Return [X, Y] of the center of cell containing provided text 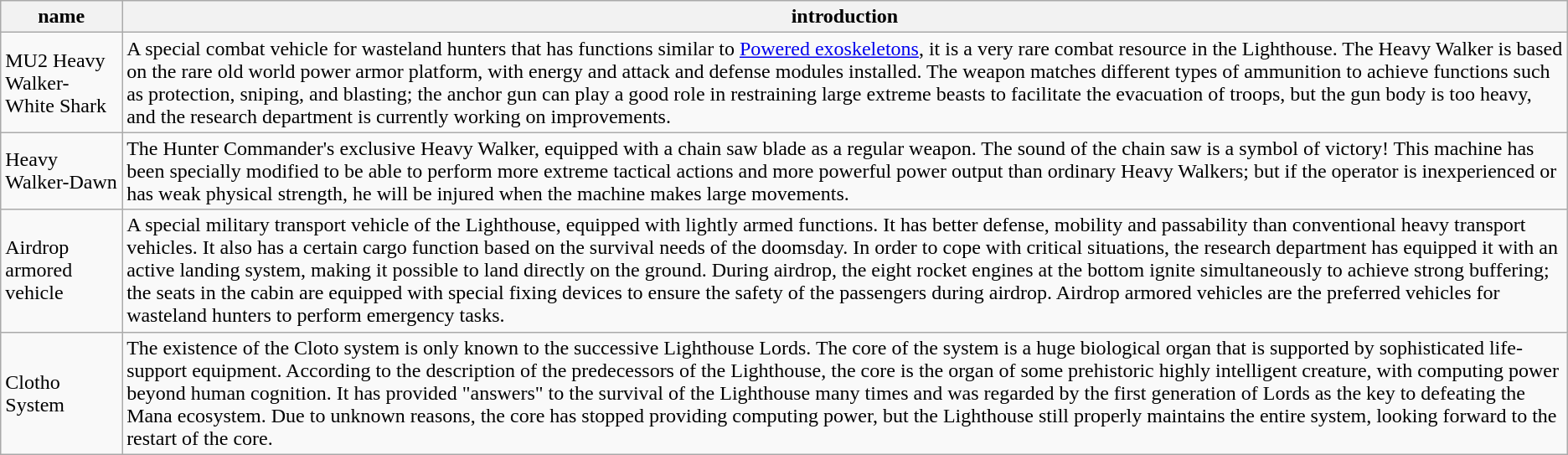
Airdrop armored vehicle [62, 271]
MU2 Heavy Walker-White Shark [62, 82]
Clotho System [62, 393]
name [62, 17]
introduction [845, 17]
Heavy Walker-Dawn [62, 171]
